Extract the [x, y] coordinate from the center of the cell holding the provided text.  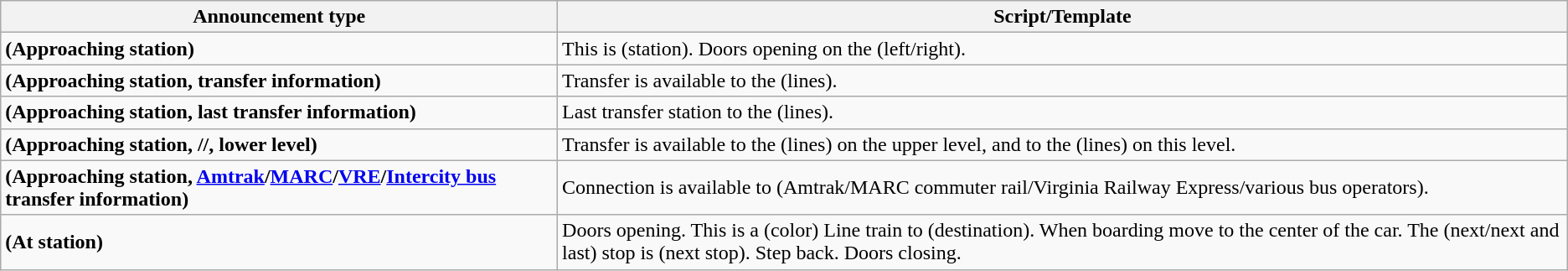
(Approaching station, transfer information) [280, 81]
Connection is available to (Amtrak/MARC commuter rail/Virginia Railway Express/various bus operators). [1063, 188]
This is (station). Doors opening on the (left/right). [1063, 49]
(Approaching station) [280, 49]
Script/Template [1063, 17]
Transfer is available to the (lines). [1063, 81]
Transfer is available to the (lines) on the upper level, and to the (lines) on this level. [1063, 144]
(Approaching station, Amtrak/MARC/VRE/Intercity bus transfer information) [280, 188]
(At station) [280, 242]
(Approaching station, last transfer information) [280, 112]
Announcement type [280, 17]
Last transfer station to the (lines). [1063, 112]
(Approaching station, //, lower level) [280, 144]
